Capture the cell that displays the provided text and extract its (x, y) central coordinate. 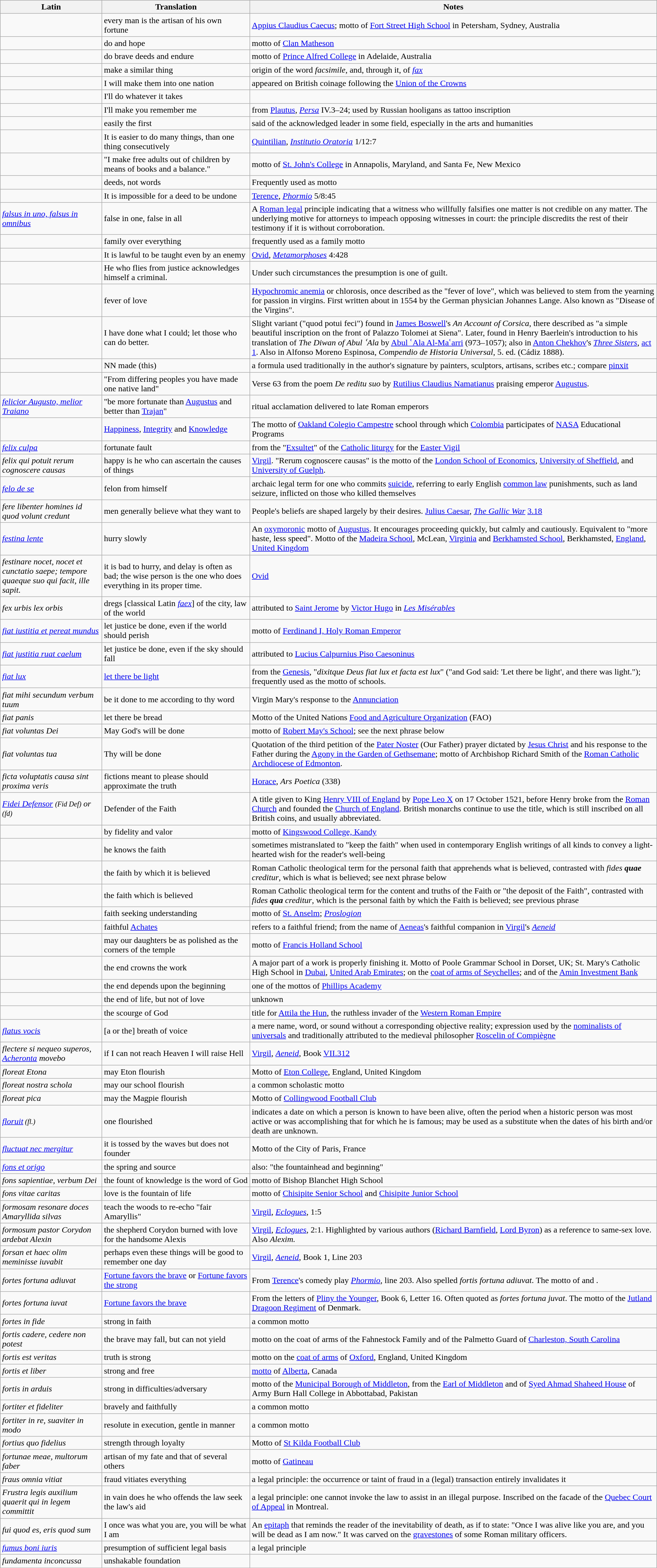
motto of Clan Matheson (453, 43)
strength through loyalty (176, 1443)
Under such circumstances the presumption is one of guilt. (453, 273)
every man is the artisan of his own fortune (176, 25)
be it done to me according to thy word (176, 699)
[a or the] breath of voice (176, 1030)
fluctuat nec mergitur (51, 1149)
motto of Bishop Blanchet High School (453, 1180)
He who flies from justice acknowledges himself a criminal. (176, 273)
false in one, false in all (176, 219)
fiat justitia ruat caelum (51, 653)
felicior Augusto, melior Traiano (51, 406)
do and hope (176, 43)
fons sapientiae, verbum Dei (51, 1180)
I once was what you are, you will be what I am (176, 1529)
the fount of knowledge is the word of God (176, 1180)
"be more fortunate than Augustus and better than Trajan" (176, 406)
let there be light (176, 677)
felo de se (51, 489)
let there be bread (176, 717)
Motto of Eton College, England, United Kingdom (453, 1071)
make a similar thing (176, 70)
let justice be done, even if the world should perish (176, 631)
fiat mihi secundum verbum tuum (51, 699)
may our school flourish (176, 1085)
dregs [classical Latin faex] of the city, law of the world (176, 608)
perhaps even these things will be good to remember one day (176, 1257)
the faith which is believed (176, 896)
Thy will be done (176, 754)
fiat voluntas tua (51, 754)
resolute in execution, gentle in manner (176, 1425)
family over everything (176, 241)
fraus omnia vitiat (51, 1479)
NN made (this) (176, 365)
fumus boni iuris (51, 1548)
Virgil. "Rerum cognoscere causas" is the motto of the London School of Economics, University of Sheffield, and University of Guelph. (453, 465)
floreat Etona (51, 1071)
a legal principle (453, 1548)
motto of Prince Alfred College in Adelaide, Australia (453, 57)
Virgil, Aeneid, Book 1, Line 203 (453, 1257)
floreat nostra schola (51, 1085)
ritual acclamation delivered to late Roman emperors (453, 406)
the end of life, but not of love (176, 999)
the shepherd Corydon burned with love for the handsome Alexis (176, 1235)
It is lawful to be taught even by an enemy (176, 255)
Virgil, Eclogues, 2:1. Highlighted by various authors (Richard Barnfield, Lord Byron) as a reference to same-sex love. Also Alexim. (453, 1235)
I will make them into one nation (176, 83)
From the letters of Pliny the Younger, Book 6, Letter 16. Often quoted as fortes fortuna juvat. The motto of the Jutland Dragoon Regiment of Denmark. (453, 1303)
motto of Ferdinand I, Holy Roman Emperor (453, 631)
motto of Kingswood College, Kandy (453, 832)
Motto of the United Nations Food and Agriculture Organization (FAO) (453, 717)
fraud vitiates everything (176, 1479)
Motto of Collingwood Football Club (453, 1098)
fundamenta inconcussa (51, 1561)
men generally believe what they want to (176, 511)
I'll do whatever it takes (176, 97)
attributed to Saint Jerome by Victor Hugo in Les Misérables (453, 608)
strong in difficulties/adversary (176, 1389)
Defender of the Faith (176, 809)
floruit (fl.) (51, 1121)
Fidei Defensor (Fid Def) or (fd) (51, 809)
Motto of the City of Paris, France (453, 1149)
the scourge of God (176, 1012)
from Plautus, Persa IV.3–24; used by Russian hooligans as tattoo inscription (453, 110)
The motto of Oakland Colegio Campestre school through which Colombia participates of NASA Educational Programs (453, 430)
happy is he who can ascertain the causes of things (176, 465)
the spring and source (176, 1167)
Ovid (453, 576)
strong and free (176, 1370)
fortunae meae, multorum faber (51, 1461)
the faith by which it is believed (176, 872)
motto of Alberta, Canada (453, 1370)
also: "the fountainhead and beginning" (453, 1167)
Fortune favors the brave (176, 1303)
Virgil, Eclogues, 1:5 (453, 1211)
artisan of my fate and that of several others (176, 1461)
flectere si nequeo superos, Acheronta movebo (51, 1054)
felix qui potuit rerum cognoscere causas (51, 465)
a legal principle: one cannot invoke the law to assist in an illegal purpose. Inscribed on the facade of the Quebec Court of Appeal in Montreal. (453, 1502)
"I make free adults out of children by means of books and a balance." (176, 164)
love is the fountain of life (176, 1194)
in vain does he who offends the law seek the law's aid (176, 1502)
fere libenter homines id quod volunt credunt (51, 511)
Virgil, Aeneid, Book VII.312 (453, 1054)
bravely and faithfully (176, 1407)
the brave may fall, but can not yield (176, 1339)
fons vitae caritas (51, 1194)
do brave deeds and endure (176, 57)
a formula used traditionally in the author's signature by painters, sculptors, artisans, scribes etc.; compare pinxit (453, 365)
fiat iustitia et pereat mundus (51, 631)
a legal principle: the occurrence or taint of fraud in a (legal) transaction entirely invalidates it (453, 1479)
ficta voluptatis causa sint proxima veris (51, 781)
May God's will be done (176, 731)
attributed to Lucius Calpurnius Piso Caesoninus (453, 653)
Fortune favors the brave or Fortune favors the strong (176, 1280)
floreat pica (51, 1098)
motto of Francis Holland School (453, 945)
frequently used as a family motto (453, 241)
may our daughters be as polished as the corners of the temple (176, 945)
fiat voluntas Dei (51, 731)
fortis est veritas (51, 1357)
if I can not reach Heaven I will raise Hell (176, 1054)
motto on the coat of arms of Oxford, England, United Kingdom (453, 1357)
fortis et liber (51, 1370)
I'll make you remember me (176, 110)
presumption of sufficient legal basis (176, 1548)
refers to a faithful friend; from the name of Aeneas's faithful companion in Virgil's Aeneid (453, 927)
From Terence's comedy play Phormio, line 203. Also spelled fortis fortuna adiuvat. The motto of and . (453, 1280)
fortis cadere, cedere non potest (51, 1339)
it is tossed by the waves but does not founder (176, 1149)
Frequently used as motto (453, 182)
may the Magpie flourish (176, 1098)
a common scholastic motto (453, 1085)
forsan et haec olim meminisse iuvabit (51, 1257)
title for Attila the Hun, the ruthless invader of the Western Roman Empire (453, 1012)
fortes fortuna adiuvat (51, 1280)
motto of Chisipite Senior School and Chisipite Junior School (453, 1194)
formosum pastor Corydon ardebat Alexin (51, 1235)
It is impossible for a deed to be undone (176, 195)
fiat panis (51, 717)
truth is strong (176, 1357)
I have done what I could; let those who can do better. (176, 338)
fever of love (176, 300)
Verse 63 from the poem De reditu suo by Rutilius Claudius Namatianus praising emperor Augustus. (453, 383)
hurry slowly (176, 539)
fortes fortuna iuvat (51, 1303)
one of the mottos of Phillips Academy (453, 986)
fiat lux (51, 677)
motto of Gatineau (453, 1461)
easily the first (176, 123)
"From differing peoples you have made one native land" (176, 383)
fui quod es, eris quod sum (51, 1529)
one flourished (176, 1121)
Appius Claudius Caecus; motto of Fort Street High School in Petersham, Sydney, Australia (453, 25)
Virgin Mary's response to the Annunciation (453, 699)
from the "Exsultet" of the Catholic liturgy for the Easter Vigil (453, 447)
fex urbis lex orbis (51, 608)
fortis in arduis (51, 1389)
teach the woods to re-echo "fair Amaryllis" (176, 1211)
deeds, not words (176, 182)
he knows the faith (176, 850)
Translation (176, 7)
festinare nocet, nocet et cunctatio saepe; tempore quaeque suo qui facit, ille sapit. (51, 576)
fortius quo fidelius (51, 1443)
it is bad to hurry, and delay is often as bad; the wise person is the one who does everything in its proper time. (176, 576)
felix culpa (51, 447)
motto of St. Anselm; Proslogion (453, 913)
motto on the coat of arms of the Fahnestock Family and of the Palmetto Guard of Charleston, South Carolina (453, 1339)
Horace, Ars Poetica (338) (453, 781)
Terence, Phormio 5/8:45 (453, 195)
unknown (453, 999)
by fidelity and valor (176, 832)
Motto of St Kilda Football Club (453, 1443)
Quintilian, Institutio Oratoria 1/12:7 (453, 141)
People's beliefs are shaped largely by their desires. Julius Caesar, The Gallic War 3.18 (453, 511)
felon from himself (176, 489)
flatus vocis (51, 1030)
festina lente (51, 539)
appeared on British coinage following the Union of the Crowns (453, 83)
may Eton flourish (176, 1071)
the end depends upon the beginning (176, 986)
motto of Robert May's School; see the next phrase below (453, 731)
said of the acknowledged leader in some field, especially in the arts and humanities (453, 123)
fortiter in re, suaviter in modo (51, 1425)
faith seeking understanding (176, 913)
origin of the word facsimile, and, through it, of fax (453, 70)
falsus in uno, falsus in omnibus (51, 219)
strong in faith (176, 1321)
Frustra legis auxilium quaerit qui in legem committit (51, 1502)
faithful Achates (176, 927)
fons et origo (51, 1167)
motto of St. John's College in Annapolis, Maryland, and Santa Fe, New Mexico (453, 164)
Latin (51, 7)
fortes in fide (51, 1321)
let justice be done, even if the sky should fall (176, 653)
unshakable foundation (176, 1561)
Ovid, Metamorphoses 4:428 (453, 255)
fortunate fault (176, 447)
Happiness, Integrity and Knowledge (176, 430)
the end crowns the work (176, 968)
Notes (453, 7)
It is easier to do many things, than one thing consecutively (176, 141)
fictions meant to please should approximate the truth (176, 781)
fortiter et fideliter (51, 1407)
formosam resonare doces Amaryllida silvas (51, 1211)
